From the cell containing the given text, extract its center point as (x, y) coordinate. 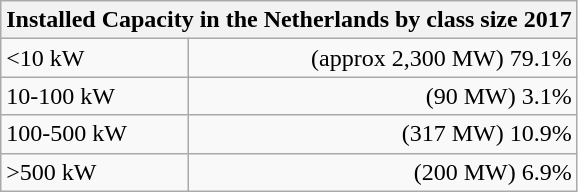
(90 MW) 3.1% (383, 96)
(approx 2,300 MW) 79.1% (383, 58)
Installed Capacity in the Netherlands by class size 2017 (289, 20)
>500 kW (95, 172)
10-100 kW (95, 96)
100-500 kW (95, 134)
<10 kW (95, 58)
(317 MW) 10.9% (383, 134)
(200 MW) 6.9% (383, 172)
